Return the [X, Y] coordinate for the center point of the cell that contains the specified text.  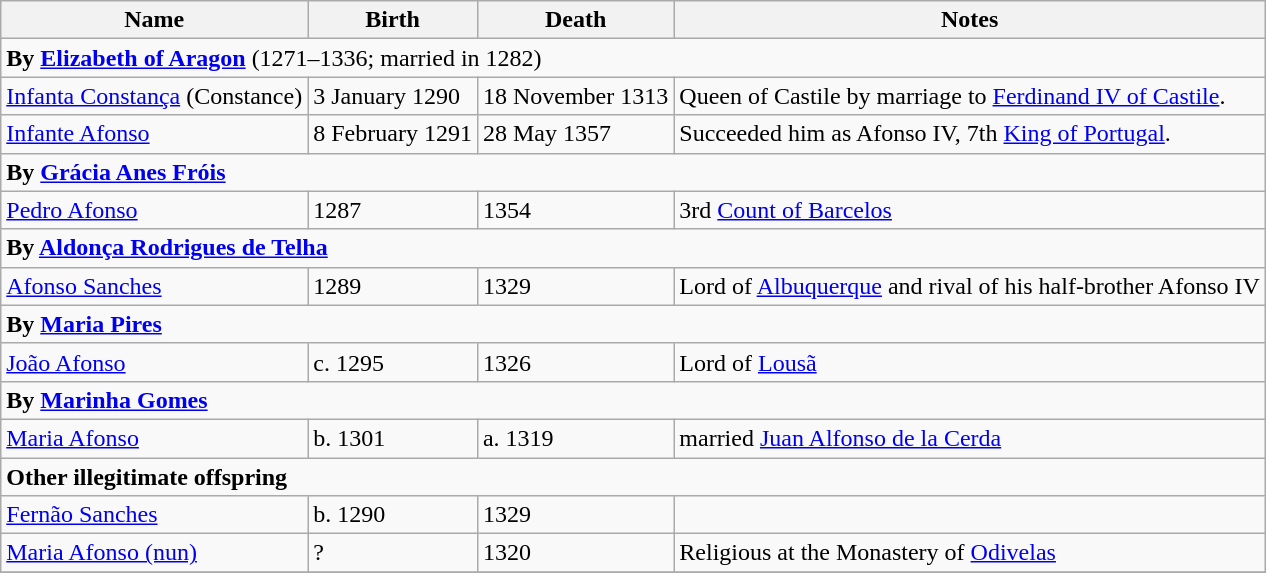
Other illegitimate offspring [634, 477]
João Afonso [154, 362]
b. 1290 [393, 515]
28 May 1357 [575, 134]
Infanta Constança (Constance) [154, 96]
Name [154, 20]
Notes [970, 20]
By Aldonça Rodrigues de Telha [634, 248]
Infante Afonso [154, 134]
Birth [393, 20]
1326 [575, 362]
By Maria Pires [634, 324]
By Elizabeth of Aragon (1271–1336; married in 1282) [634, 58]
1354 [575, 210]
c. 1295 [393, 362]
1287 [393, 210]
Maria Afonso [154, 438]
Maria Afonso (nun) [154, 553]
Lord of Albuquerque and rival of his half-brother Afonso IV [970, 286]
Pedro Afonso [154, 210]
married Juan Alfonso de la Cerda [970, 438]
3 January 1290 [393, 96]
Succeeded him as Afonso IV, 7th King of Portugal. [970, 134]
Fernão Sanches [154, 515]
18 November 1313 [575, 96]
By Grácia Anes Fróis [634, 172]
a. 1319 [575, 438]
b. 1301 [393, 438]
By Marinha Gomes [634, 400]
? [393, 553]
3rd Count of Barcelos [970, 210]
Afonso Sanches [154, 286]
Religious at the Monastery of Odivelas [970, 553]
1320 [575, 553]
8 February 1291 [393, 134]
1289 [393, 286]
Lord of Lousã [970, 362]
Death [575, 20]
Queen of Castile by marriage to Ferdinand IV of Castile. [970, 96]
